Capture the cell that displays the provided text and extract its [x, y] central coordinate. 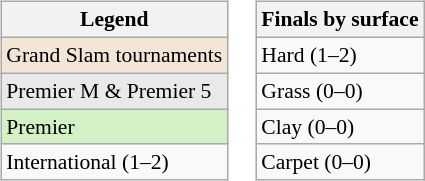
Finals by surface [340, 20]
Premier M & Premier 5 [114, 91]
Grass (0–0) [340, 91]
Carpet (0–0) [340, 162]
Premier [114, 127]
Hard (1–2) [340, 55]
Legend [114, 20]
International (1–2) [114, 162]
Grand Slam tournaments [114, 55]
Clay (0–0) [340, 127]
